Identify which cell holds the provided text, then report its (X, Y) central coordinate. 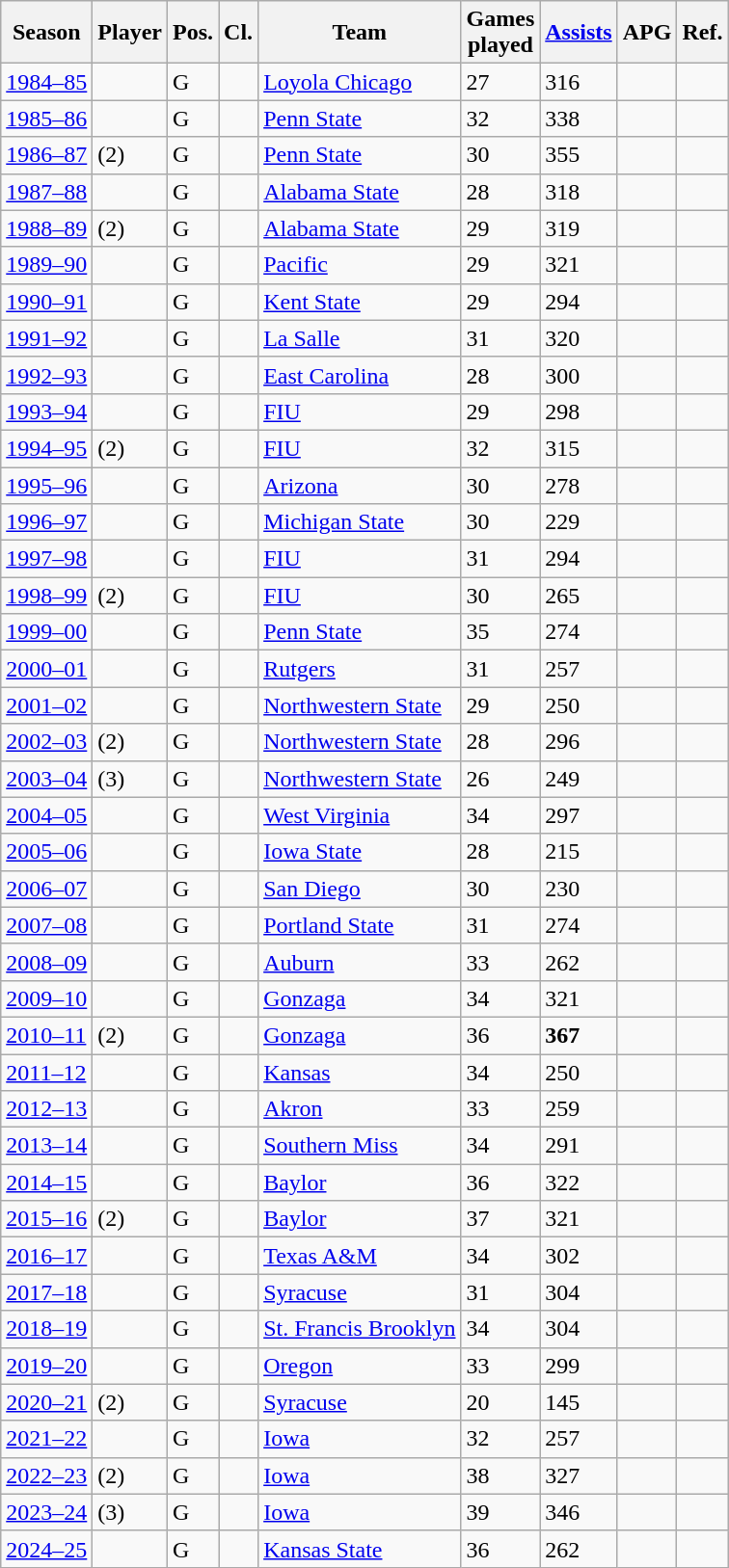
2004–05 (46, 815)
Kent State (360, 302)
Gamesplayed (500, 33)
37 (500, 1219)
367 (579, 1035)
2000–01 (46, 669)
San Diego (360, 889)
1994–95 (46, 448)
2011–12 (46, 1073)
2014–15 (46, 1183)
259 (579, 1109)
Team (360, 33)
249 (579, 779)
2009–10 (46, 998)
297 (579, 815)
215 (579, 852)
296 (579, 742)
1985–86 (46, 119)
2021–22 (46, 1439)
338 (579, 119)
2006–07 (46, 889)
1987–88 (46, 192)
West Virginia (360, 815)
Michigan State (360, 522)
La Salle (360, 338)
322 (579, 1183)
Player (130, 33)
Kansas (360, 1073)
Pos. (193, 33)
230 (579, 889)
2016–17 (46, 1256)
300 (579, 375)
2023–24 (46, 1512)
27 (500, 82)
2007–08 (46, 925)
Oregon (360, 1366)
265 (579, 596)
1988–89 (46, 228)
1998–99 (46, 596)
2001–02 (46, 705)
APG (647, 33)
2024–25 (46, 1549)
1997–98 (46, 559)
2013–14 (46, 1146)
39 (500, 1512)
Loyola Chicago (360, 82)
1999–00 (46, 632)
316 (579, 82)
2020–21 (46, 1402)
Rutgers (360, 669)
229 (579, 522)
2010–11 (46, 1035)
319 (579, 228)
Cl. (239, 33)
1989–90 (46, 265)
Kansas State (360, 1549)
Assists (579, 33)
1991–92 (46, 338)
Season (46, 33)
346 (579, 1512)
318 (579, 192)
2022–23 (46, 1475)
2018–19 (46, 1329)
1993–94 (46, 412)
2003–04 (46, 779)
2008–09 (46, 962)
2005–06 (46, 852)
Akron (360, 1109)
278 (579, 485)
Texas A&M (360, 1256)
327 (579, 1475)
320 (579, 338)
291 (579, 1146)
315 (579, 448)
1984–85 (46, 82)
2002–03 (46, 742)
355 (579, 155)
Southern Miss (360, 1146)
1986–87 (46, 155)
2015–16 (46, 1219)
Auburn (360, 962)
302 (579, 1256)
1995–96 (46, 485)
38 (500, 1475)
299 (579, 1366)
Arizona (360, 485)
2019–20 (46, 1366)
1990–91 (46, 302)
1996–97 (46, 522)
1992–93 (46, 375)
Pacific (360, 265)
2017–18 (46, 1292)
298 (579, 412)
145 (579, 1402)
35 (500, 632)
East Carolina (360, 375)
20 (500, 1402)
Portland State (360, 925)
26 (500, 779)
St. Francis Brooklyn (360, 1329)
2012–13 (46, 1109)
Ref. (702, 33)
Iowa State (360, 852)
